For the text-containing cell, return its midpoint in [x, y] coordinate format. 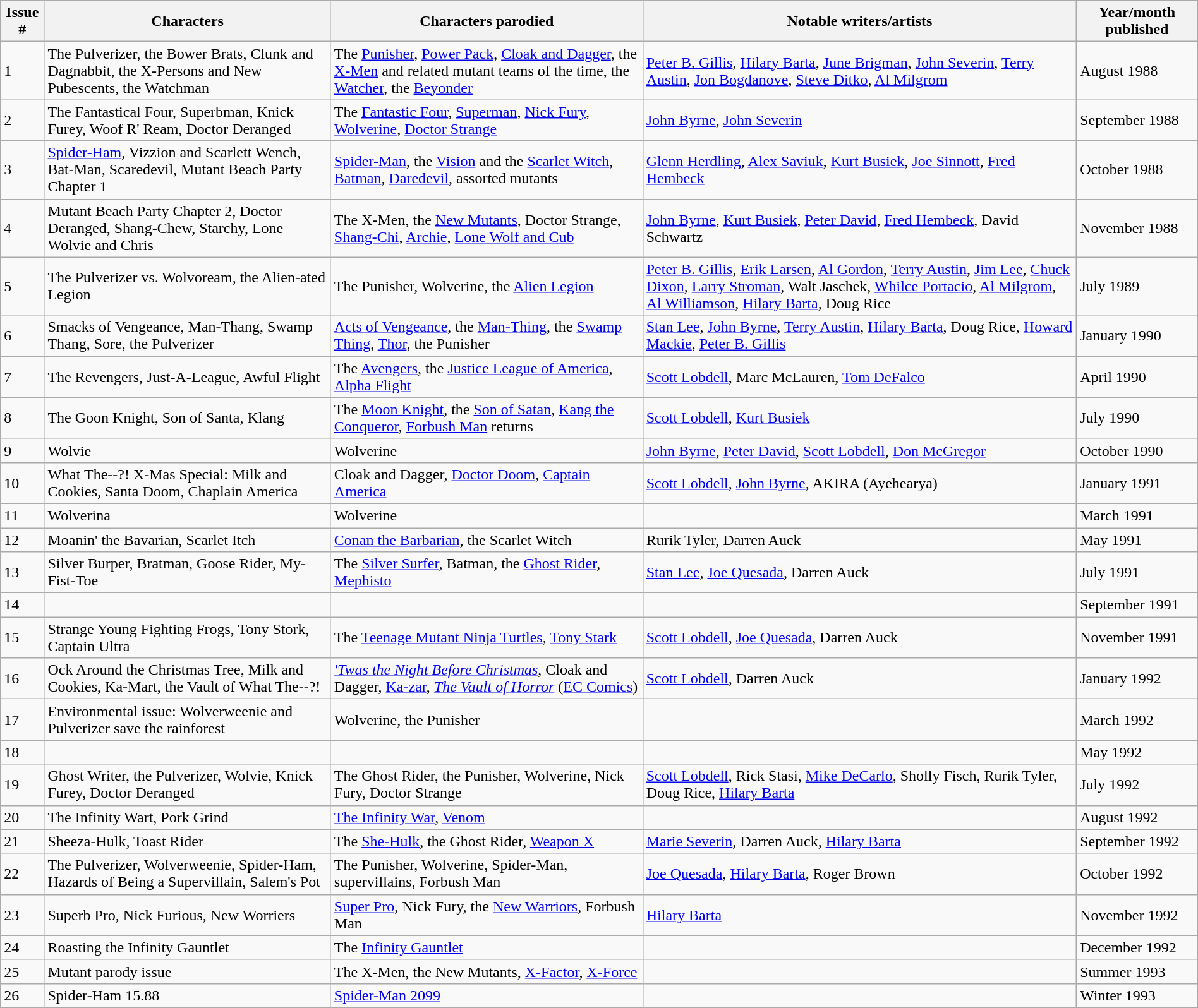
Spider-Man 2099 [487, 995]
21 [23, 841]
Smacks of Vengeance, Man-Thang, Swamp Thang, Sore, the Pulverizer [187, 336]
Rurik Tyler, Darren Auck [859, 540]
Stan Lee, Joe Quesada, Darren Auck [859, 572]
The X-Men, the New Mutants, X-Factor, X-Force [487, 971]
Ghost Writer, the Pulverizer, Wolvie, Knick Furey, Doctor Deranged [187, 784]
Wolverina [187, 515]
John Byrne, Kurt Busiek, Peter David, Fred Hembeck, David Schwartz [859, 228]
Characters [187, 21]
September 1992 [1137, 841]
July 1990 [1137, 418]
August 1992 [1137, 817]
The X-Men, the New Mutants, Doctor Strange, Shang-Chi, Archie, Lone Wolf and Cub [487, 228]
18 [23, 752]
Issue # [23, 21]
1 [23, 71]
Scott Lobdell, Marc McLauren, Tom DeFalco [859, 376]
December 1992 [1137, 947]
The Avengers, the Justice League of America, Alpha Flight [487, 376]
March 1991 [1137, 515]
Ock Around the Christmas Tree, Milk and Cookies, Ka-Mart, the Vault of What The--?! [187, 678]
Characters parodied [487, 21]
Marie Severin, Darren Auck, Hilary Barta [859, 841]
7 [23, 376]
March 1992 [1137, 720]
24 [23, 947]
Peter B. Gillis, Hilary Barta, June Brigman, John Severin, Terry Austin, Jon Bogdanove, Steve Ditko, Al Milgrom [859, 71]
April 1990 [1137, 376]
The She-Hulk, the Ghost Rider, Weapon X [487, 841]
Moanin' the Bavarian, Scarlet Itch [187, 540]
Super Pro, Nick Fury, the New Warriors, Forbush Man [487, 915]
10 [23, 483]
The Revengers, Just-A-League, Awful Flight [187, 376]
January 1990 [1137, 336]
The Silver Surfer, Batman, the Ghost Rider, Mephisto [487, 572]
Roasting the Infinity Gauntlet [187, 947]
Wolverine, the Punisher [487, 720]
September 1991 [1137, 605]
Hilary Barta [859, 915]
The Pulverizer vs. Wolvoream, the Alien-ated Legion [187, 286]
Scott Lobdell, Darren Auck [859, 678]
'Twas the Night Before Christmas, Cloak and Dagger, Ka-zar, The Vault of Horror (EC Comics) [487, 678]
22 [23, 874]
Sheeza-Hulk, Toast Rider [187, 841]
November 1988 [1137, 228]
Acts of Vengeance, the Man-Thing, the Swamp Thing, Thor, the Punisher [487, 336]
25 [23, 971]
August 1988 [1137, 71]
3 [23, 170]
Winter 1993 [1137, 995]
Notable writers/artists [859, 21]
The Fantastical Four, Superbman, Knick Furey, Woof R' Ream, Doctor Deranged [187, 120]
The Infinity Gauntlet [487, 947]
14 [23, 605]
The Teenage Mutant Ninja Turtles, Tony Stark [487, 638]
Summer 1993 [1137, 971]
23 [23, 915]
January 1991 [1137, 483]
12 [23, 540]
Strange Young Fighting Frogs, Tony Stork, Captain Ultra [187, 638]
The Infinity War, Venom [487, 817]
The Infinity Wart, Pork Grind [187, 817]
Year/month published [1137, 21]
The Fantastic Four, Superman, Nick Fury, Wolverine, Doctor Strange [487, 120]
The Punisher, Power Pack, Cloak and Dagger, the X-Men and related mutant teams of the time, the Watcher, the Beyonder [487, 71]
11 [23, 515]
May 1991 [1137, 540]
October 1992 [1137, 874]
19 [23, 784]
Stan Lee, John Byrne, Terry Austin, Hilary Barta, Doug Rice, Howard Mackie, Peter B. Gillis [859, 336]
2 [23, 120]
Scott Lobdell, Joe Quesada, Darren Auck [859, 638]
The Ghost Rider, the Punisher, Wolverine, Nick Fury, Doctor Strange [487, 784]
17 [23, 720]
Conan the Barbarian, the Scarlet Witch [487, 540]
Spider-Ham 15.88 [187, 995]
September 1988 [1137, 120]
November 1992 [1137, 915]
Mutant parody issue [187, 971]
5 [23, 286]
Silver Burper, Bratman, Goose Rider, My-Fist-Toe [187, 572]
July 1989 [1137, 286]
July 1991 [1137, 572]
6 [23, 336]
The Moon Knight, the Son of Satan, Kang the Conqueror, Forbush Man returns [487, 418]
Spider-Man, the Vision and the Scarlet Witch, Batman, Daredevil, assorted mutants [487, 170]
The Punisher, Wolverine, the Alien Legion [487, 286]
The Pulverizer, Wolverweenie, Spider-Ham, Hazards of Being a Supervillain, Salem's Pot [187, 874]
October 1990 [1137, 450]
20 [23, 817]
January 1992 [1137, 678]
15 [23, 638]
26 [23, 995]
May 1992 [1137, 752]
8 [23, 418]
John Byrne, John Severin [859, 120]
Spider-Ham, Vizzion and Scarlett Wench, Bat-Man, Scaredevil, Mutant Beach Party Chapter 1 [187, 170]
The Punisher, Wolverine, Spider-Man, supervillains, Forbush Man [487, 874]
November 1991 [1137, 638]
13 [23, 572]
Environmental issue: Wolverweenie and Pulverizer save the rainforest [187, 720]
Scott Lobdell, Kurt Busiek [859, 418]
Scott Lobdell, John Byrne, AKIRA (Ayehearya) [859, 483]
Mutant Beach Party Chapter 2, Doctor Deranged, Shang-Chew, Starchy, Lone Wolvie and Chris [187, 228]
John Byrne, Peter David, Scott Lobdell, Don McGregor [859, 450]
July 1992 [1137, 784]
The Pulverizer, the Bower Brats, Clunk and Dagnabbit, the X-Persons and New Pubescents, the Watchman [187, 71]
Scott Lobdell, Rick Stasi, Mike DeCarlo, Sholly Fisch, Rurik Tyler, Doug Rice, Hilary Barta [859, 784]
What The--?! X-Mas Special: Milk and Cookies, Santa Doom, Chaplain America [187, 483]
16 [23, 678]
Glenn Herdling, Alex Saviuk, Kurt Busiek, Joe Sinnott, Fred Hembeck [859, 170]
Cloak and Dagger, Doctor Doom, Captain America [487, 483]
October 1988 [1137, 170]
4 [23, 228]
Superb Pro, Nick Furious, New Worriers [187, 915]
Wolvie [187, 450]
The Goon Knight, Son of Santa, Klang [187, 418]
Joe Quesada, Hilary Barta, Roger Brown [859, 874]
9 [23, 450]
